Pinpoint the cell where the given text exists, returning its [X, Y] midpoint coordinate. 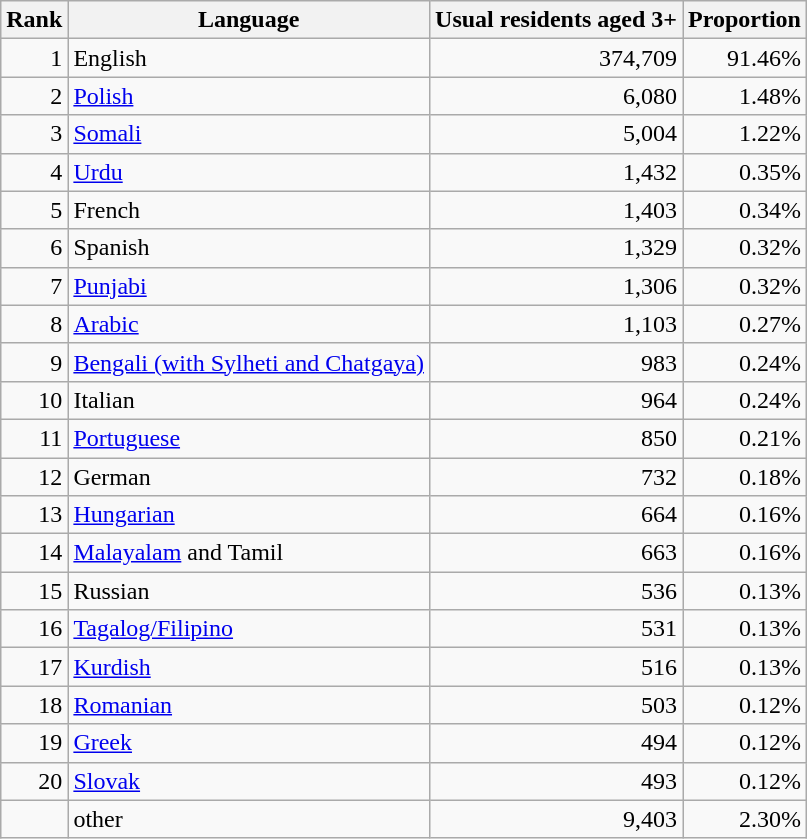
Arabic [249, 324]
850 [556, 438]
Rank [34, 20]
Language [249, 20]
1,329 [556, 248]
0.18% [744, 477]
663 [556, 553]
Kurdish [249, 667]
983 [556, 362]
664 [556, 515]
12 [34, 477]
15 [34, 591]
964 [556, 400]
Romanian [249, 705]
Russian [249, 591]
Punjabi [249, 286]
516 [556, 667]
494 [556, 743]
0.35% [744, 172]
503 [556, 705]
17 [34, 667]
6,080 [556, 96]
1,403 [556, 210]
Malayalam and Tamil [249, 553]
Slovak [249, 781]
1 [34, 58]
1.22% [744, 134]
German [249, 477]
3 [34, 134]
7 [34, 286]
Tagalog/Filipino [249, 629]
1,432 [556, 172]
13 [34, 515]
1,103 [556, 324]
Portuguese [249, 438]
0.21% [744, 438]
11 [34, 438]
Bengali (with Sylheti and Chatgaya) [249, 362]
9,403 [556, 819]
0.27% [744, 324]
6 [34, 248]
14 [34, 553]
Usual residents aged 3+ [556, 20]
19 [34, 743]
Proportion [744, 20]
Spanish [249, 248]
1.48% [744, 96]
2 [34, 96]
Greek [249, 743]
4 [34, 172]
Polish [249, 96]
Somali [249, 134]
Urdu [249, 172]
English [249, 58]
1,306 [556, 286]
5 [34, 210]
0.34% [744, 210]
Italian [249, 400]
French [249, 210]
18 [34, 705]
other [249, 819]
10 [34, 400]
8 [34, 324]
493 [556, 781]
374,709 [556, 58]
9 [34, 362]
91.46% [744, 58]
2.30% [744, 819]
5,004 [556, 134]
16 [34, 629]
20 [34, 781]
Hungarian [249, 515]
536 [556, 591]
732 [556, 477]
531 [556, 629]
